Return the (x, y) coordinate for the center point of the cell that contains the specified text.  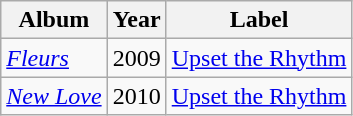
Album (54, 20)
2010 (136, 96)
Fleurs (54, 58)
Year (136, 20)
Label (259, 20)
New Love (54, 96)
2009 (136, 58)
